Output the (X, Y) coordinate of the center of the cell containing the given text.  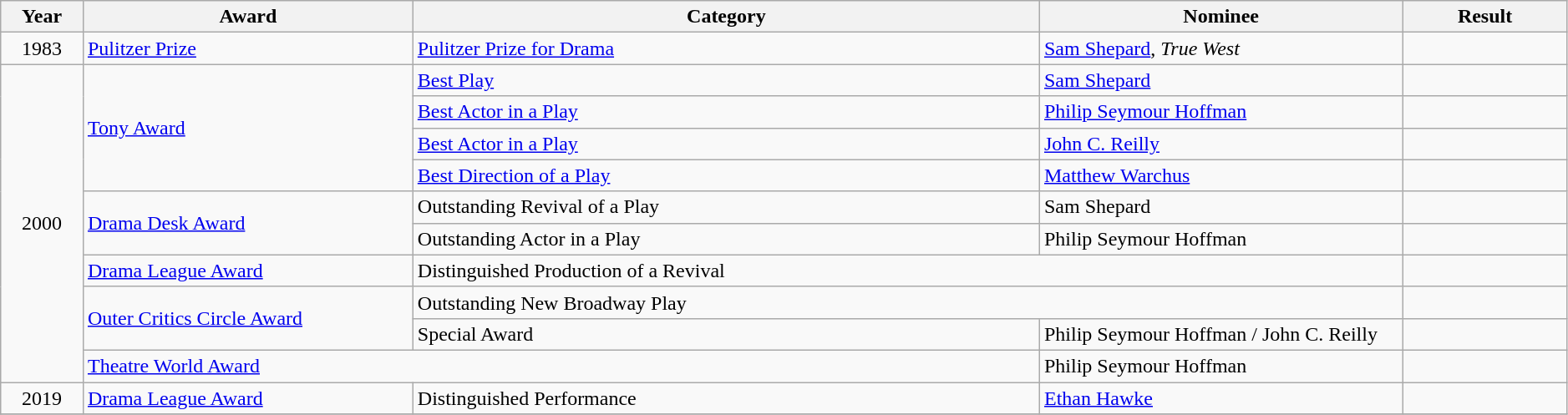
Outer Critics Circle Award (247, 318)
Distinguished Production of a Revival (907, 271)
Ethan Hawke (1220, 398)
Matthew Warchus (1220, 175)
Pulitzer Prize (247, 48)
2019 (42, 398)
Category (726, 17)
Nominee (1220, 17)
Pulitzer Prize for Drama (726, 48)
John C. Reilly (1220, 144)
Theatre World Award (561, 366)
Year (42, 17)
Sam Shepard, True West (1220, 48)
Outstanding New Broadway Play (907, 302)
1983 (42, 48)
Drama Desk Award (247, 223)
Special Award (726, 334)
Outstanding Revival of a Play (726, 207)
2000 (42, 224)
Award (247, 17)
Philip Seymour Hoffman / John C. Reilly (1220, 334)
Best Direction of a Play (726, 175)
Distinguished Performance (726, 398)
Tony Award (247, 128)
Best Play (726, 80)
Result (1485, 17)
Outstanding Actor in a Play (726, 239)
